Locate the cell with the specified text and output its [x, y] center coordinate. 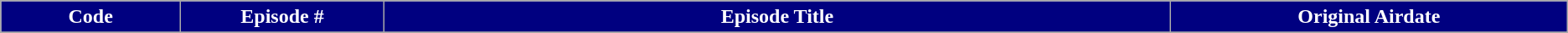
Episode Title [777, 17]
Original Airdate [1369, 17]
Code [90, 17]
Episode # [283, 17]
